For the text-containing cell, return its midpoint in [x, y] coordinate format. 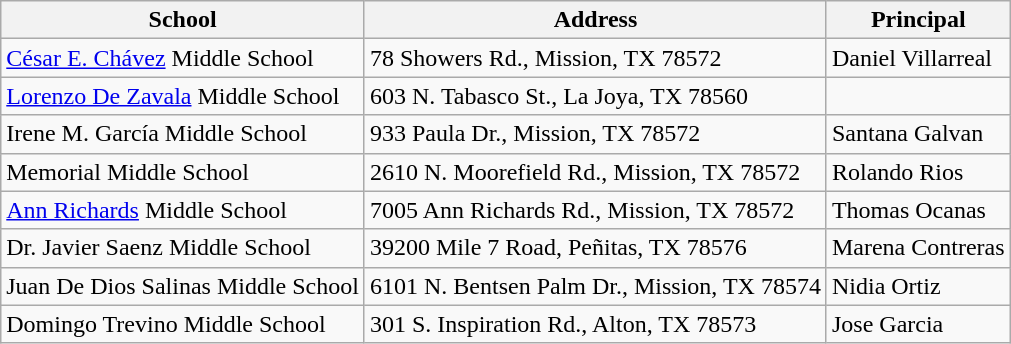
7005 Ann Richards Rd., Mission, TX 78572 [595, 210]
Jose Garcia [918, 324]
Santana Galvan [918, 134]
Memorial Middle School [183, 172]
Daniel Villarreal [918, 58]
301 S. Inspiration Rd., Alton, TX 78573 [595, 324]
Ann Richards Middle School [183, 210]
603 N. Tabasco St., La Joya, TX 78560 [595, 96]
Principal [918, 20]
Address [595, 20]
78 Showers Rd., Mission, TX 78572 [595, 58]
Thomas Ocanas [918, 210]
Dr. Javier Saenz Middle School [183, 248]
933 Paula Dr., Mission, TX 78572 [595, 134]
Juan De Dios Salinas Middle School [183, 286]
Domingo Trevino Middle School [183, 324]
César E. Chávez Middle School [183, 58]
Lorenzo De Zavala Middle School [183, 96]
Irene M. García Middle School [183, 134]
Marena Contreras [918, 248]
Nidia Ortiz [918, 286]
39200 Mile 7 Road, Peñitas, TX 78576 [595, 248]
6101 N. Bentsen Palm Dr., Mission, TX 78574 [595, 286]
Rolando Rios [918, 172]
School [183, 20]
2610 N. Moorefield Rd., Mission, TX 78572 [595, 172]
